From the cell containing the given text, extract its center point as [x, y] coordinate. 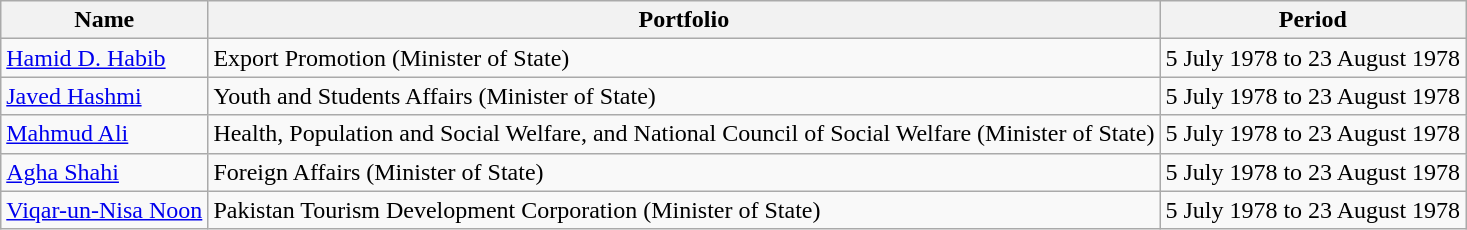
Hamid D. Habib [104, 58]
Agha Shahi [104, 172]
Javed Hashmi [104, 96]
Viqar-un-Nisa Noon [104, 210]
Portfolio [684, 20]
Export Promotion (Minister of State) [684, 58]
Name [104, 20]
Period [1313, 20]
Health, Population and Social Welfare, and National Council of Social Welfare (Minister of State) [684, 134]
Mahmud Ali [104, 134]
Foreign Affairs (Minister of State) [684, 172]
Youth and Students Affairs (Minister of State) [684, 96]
Pakistan Tourism Development Corporation (Minister of State) [684, 210]
